Provide the (x, y) coordinate of the cell's center where the given text is located.  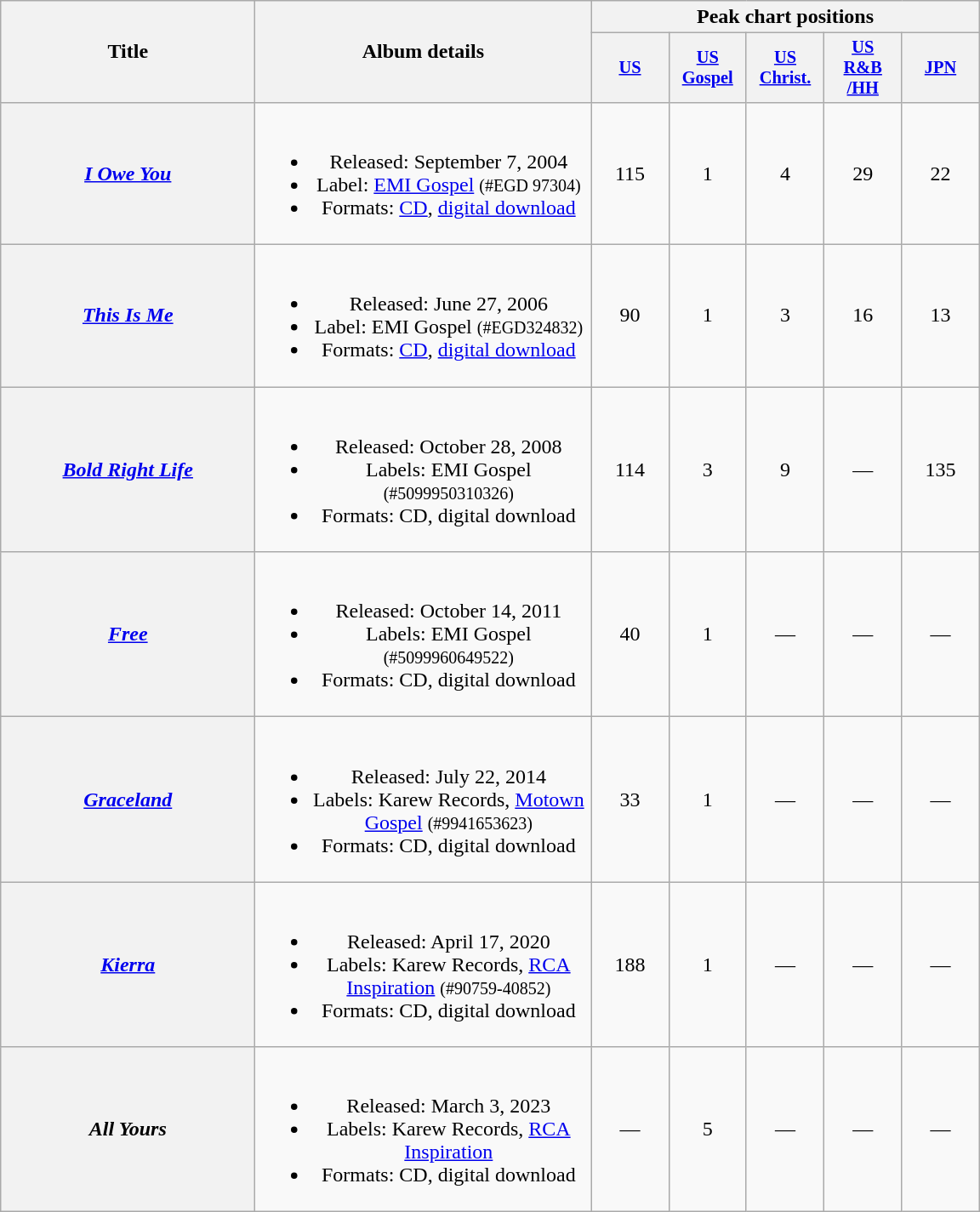
4 (784, 174)
USChrist. (784, 68)
JPN (941, 68)
Kierra (128, 964)
Released: April 17, 2020Labels: Karew Records, RCA Inspiration (#90759-40852)Formats: CD, digital download (424, 964)
Album details (424, 52)
Released: July 22, 2014Labels: Karew Records, Motown Gospel (#9941653623)Formats: CD, digital download (424, 799)
114 (630, 469)
22 (941, 174)
This Is Me (128, 316)
Peak chart positions (785, 17)
90 (630, 316)
Released: March 3, 2023Labels: Karew Records, RCA InspirationFormats: CD, digital download (424, 1129)
Title (128, 52)
135 (941, 469)
40 (630, 634)
9 (784, 469)
Released: October 14, 2011Labels: EMI Gospel (#5099960649522)Formats: CD, digital download (424, 634)
29 (863, 174)
Released: September 7, 2004Label: EMI Gospel (#EGD 97304)Formats: CD, digital download (424, 174)
16 (863, 316)
USR&B/HH (863, 68)
I Owe You (128, 174)
Released: June 27, 2006Label: EMI Gospel (#EGD324832)Formats: CD, digital download (424, 316)
115 (630, 174)
188 (630, 964)
5 (708, 1129)
Bold Right Life (128, 469)
33 (630, 799)
Free (128, 634)
All Yours (128, 1129)
USGospel (708, 68)
13 (941, 316)
Graceland (128, 799)
Released: October 28, 2008Labels: EMI Gospel (#5099950310326)Formats: CD, digital download (424, 469)
US (630, 68)
